Detect which cell encompasses the target text, then output its [x, y] center coordinate. 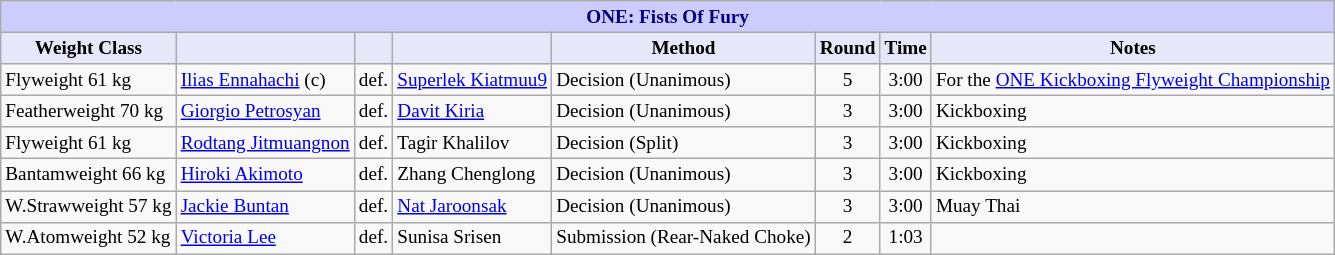
Method [684, 48]
Davit Kiria [472, 111]
Zhang Chenglong [472, 175]
Time [906, 48]
Bantamweight 66 kg [88, 175]
Notes [1132, 48]
Superlek Kiatmuu9 [472, 80]
Tagir Khalilov [472, 143]
Weight Class [88, 48]
Giorgio Petrosyan [265, 111]
Featherweight 70 kg [88, 111]
ONE: Fists Of Fury [668, 17]
W.Atomweight 52 kg [88, 238]
Sunisa Srisen [472, 238]
Hiroki Akimoto [265, 175]
Nat Jaroonsak [472, 206]
For the ONE Kickboxing Flyweight Championship [1132, 80]
Muay Thai [1132, 206]
Decision (Split) [684, 143]
2 [848, 238]
5 [848, 80]
Submission (Rear-Naked Choke) [684, 238]
1:03 [906, 238]
Victoria Lee [265, 238]
Jackie Buntan [265, 206]
Ilias Ennahachi (c) [265, 80]
W.Strawweight 57 kg [88, 206]
Rodtang Jitmuangnon [265, 143]
Round [848, 48]
